Output the (X, Y) coordinate of the center of the cell containing the given text.  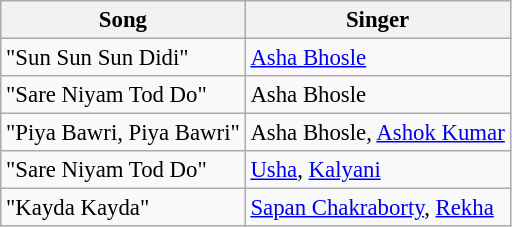
Asha Bhosle, Ashok Kumar (378, 133)
"Piya Bawri, Piya Bawri" (123, 133)
Usha, Kalyani (378, 170)
"Kayda Kayda" (123, 208)
Singer (378, 20)
Song (123, 20)
"Sun Sun Sun Didi" (123, 58)
Sapan Chakraborty, Rekha (378, 208)
